Provide the (x, y) coordinate of the cell's center where the given text is located.  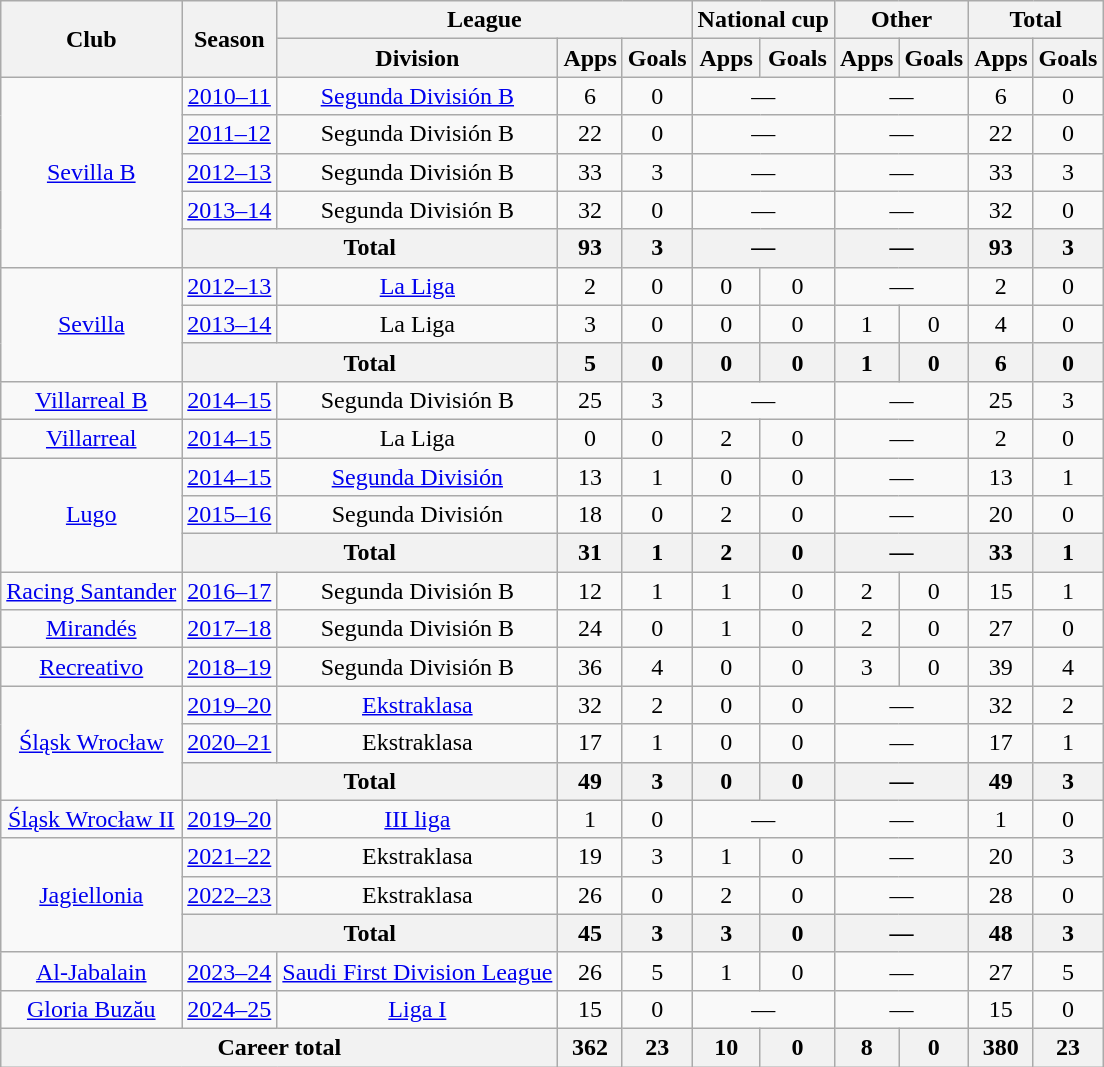
2016–17 (230, 591)
Recreativo (92, 667)
2010–11 (230, 96)
380 (1001, 1047)
10 (726, 1047)
36 (590, 667)
League (484, 20)
Jagiellonia (92, 895)
Other (901, 20)
2023–24 (230, 971)
National cup (763, 20)
Al-Jabalain (92, 971)
Villarreal B (92, 400)
Sevilla (92, 324)
19 (590, 857)
2017–18 (230, 629)
Career total (280, 1047)
2018–19 (230, 667)
Division (418, 58)
2020–21 (230, 743)
Mirandés (92, 629)
Villarreal (92, 438)
8 (866, 1047)
Racing Santander (92, 591)
Liga I (418, 1009)
Saudi First Division League (418, 971)
2015–16 (230, 515)
Season (230, 39)
Lugo (92, 515)
2011–12 (230, 134)
Śląsk Wrocław II (92, 819)
2024–25 (230, 1009)
24 (590, 629)
Gloria Buzău (92, 1009)
18 (590, 515)
45 (590, 933)
2021–22 (230, 857)
Club (92, 39)
12 (590, 591)
Śląsk Wrocław (92, 743)
31 (590, 553)
39 (1001, 667)
III liga (418, 819)
2022–23 (230, 895)
48 (1001, 933)
362 (590, 1047)
Sevilla B (92, 172)
28 (1001, 895)
